Search for the cell housing the specified text and yield its [x, y] center coordinate. 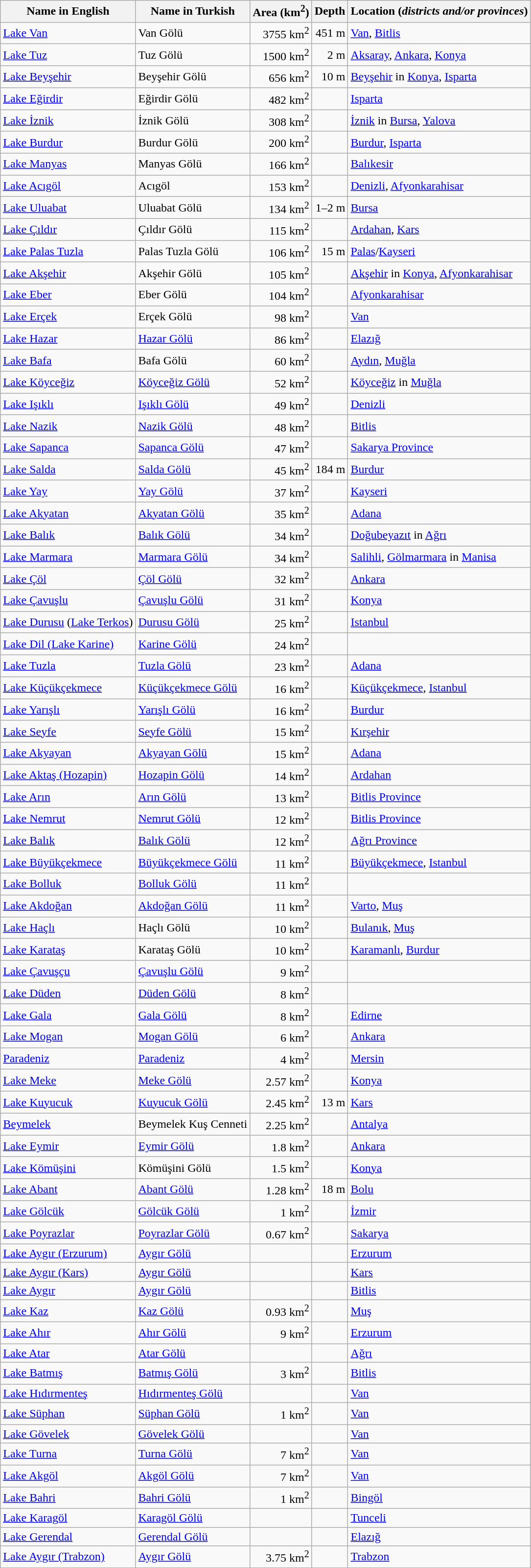
Beymelek Kuş Cenneti [193, 1124]
Van, Bitlis [439, 33]
Salda Gölü [193, 469]
2 m [330, 55]
Lake Aygır (Kars) [68, 1272]
4 km2 [281, 1059]
Marmara Gölü [193, 557]
Lake Nemrut [68, 819]
Düden Gölü [193, 993]
Lake Akgöl [68, 1476]
3.75 km2 [281, 1557]
Akyatan Gölü [193, 513]
Istanbul [439, 622]
Lake Uluabat [68, 208]
Lake Salda [68, 469]
Mogan Gölü [193, 1037]
Salihli, Gölmarmara in Manisa [439, 557]
13 km2 [281, 797]
Lake Karataş [68, 950]
Kömüşini Gölü [193, 1167]
Palas/Kayseri [439, 252]
Lake Bafa [68, 360]
Lake Atar [68, 1353]
Tuz Gölü [193, 55]
Atar Gölü [193, 1353]
Yarışlı Gölü [193, 709]
Büyükçekmece Gölü [193, 862]
31 km2 [281, 600]
Köyceğiz Gölü [193, 382]
Küçükçekmece Gölü [193, 688]
Tunceli [439, 1518]
Süphan Gölü [193, 1413]
Büyükçekmece, Istanbul [439, 862]
184 m [330, 469]
49 km2 [281, 404]
24 km2 [281, 644]
60 km2 [281, 360]
Lake Durusu (Lake Terkos) [68, 622]
482 km2 [281, 99]
Lake Abant [68, 1190]
Antalya [439, 1124]
Aydın, Muğla [439, 360]
Lake Kömüşini [68, 1167]
Karagöl Gölü [193, 1518]
Sakarya Province [439, 448]
Lake Gerendal [68, 1537]
Lake Gölcük [68, 1212]
Edirne [439, 1015]
Lake Aktaş (Hozapin) [68, 775]
Lake Işıklı [68, 404]
Lake Akşehir [68, 273]
Denizli, Afyonkarahisar [439, 186]
Lake Seyfe [68, 732]
Küçükçekmece, Istanbul [439, 688]
37 km2 [281, 492]
Turna Gölü [193, 1454]
Lake Manyas [68, 165]
Batmış Gölü [193, 1373]
Hıdırmenteş Gölü [193, 1393]
Lake Burdur [68, 142]
Mersin [439, 1059]
Abant Gölü [193, 1190]
Lake Düden [68, 993]
Muş [439, 1311]
Bursa [439, 208]
10 m [330, 76]
Lake Aygır (Trabzon) [68, 1557]
Lake Aygır (Erzurum) [68, 1253]
13 m [330, 1102]
Lake Çavuşçu [68, 972]
İznik Gölü [193, 120]
14 km2 [281, 775]
Lake Tuzla [68, 666]
115 km2 [281, 229]
Nemrut Gölü [193, 819]
Location (districts and/or provinces) [439, 12]
1.8 km2 [281, 1146]
Kırşehir [439, 732]
3755 km2 [281, 33]
2.45 km2 [281, 1102]
Lake Bahri [68, 1497]
2.25 km2 [281, 1124]
Poyrazlar Gölü [193, 1233]
Area (km2) [281, 12]
Meke Gölü [193, 1080]
134 km2 [281, 208]
Lake Batmış [68, 1373]
Lake Marmara [68, 557]
Beymelek [68, 1124]
Bolu [439, 1190]
Akgöl Gölü [193, 1476]
52 km2 [281, 382]
Akşehir Gölü [193, 273]
Lake Van [68, 33]
Kaz Gölü [193, 1311]
İzmir [439, 1212]
Ardahan [439, 775]
3 km2 [281, 1373]
Gövelek Gölü [193, 1434]
106 km2 [281, 252]
Lake Çavuşlu [68, 600]
45 km2 [281, 469]
47 km2 [281, 448]
Lake Palas Tuzla [68, 252]
308 km2 [281, 120]
Lake Mogan [68, 1037]
Ağrı Province [439, 840]
23 km2 [281, 666]
Lake Yay [68, 492]
Çıldır Gölü [193, 229]
0.93 km2 [281, 1311]
Eber Gölü [193, 295]
Lake Çıldır [68, 229]
Burdur, Isparta [439, 142]
Lake Dil (Lake Karine) [68, 644]
Gala Gölü [193, 1015]
Çöl Gölü [193, 579]
Hozapin Gölü [193, 775]
153 km2 [281, 186]
Varto, Muş [439, 906]
Afyonkarahisar [439, 295]
Lake İznik [68, 120]
Karine Gölü [193, 644]
Lake Haçlı [68, 927]
Lake Bolluk [68, 884]
Lake Akyatan [68, 513]
Bafa Gölü [193, 360]
656 km2 [281, 76]
Gerendal Gölü [193, 1537]
Akyayan Gölü [193, 753]
Acıgöl [193, 186]
Lake Süphan [68, 1413]
Beyşehir in Konya, Isparta [439, 76]
451 m [330, 33]
Name in Turkish [193, 12]
Balıkesir [439, 165]
Name in English [68, 12]
Hazar Gölü [193, 339]
Bulanık, Muş [439, 927]
Akşehir in Konya, Afyonkarahisar [439, 273]
Lake Küçükçekmece [68, 688]
Lake Erçek [68, 317]
Lake Karagöl [68, 1518]
Arın Gölü [193, 797]
Lake Acıgöl [68, 186]
Van Gölü [193, 33]
Ahır Gölü [193, 1333]
0.67 km2 [281, 1233]
Burdur Gölü [193, 142]
2.57 km2 [281, 1080]
Palas Tuzla Gölü [193, 252]
Erçek Gölü [193, 317]
Eğirdir Gölü [193, 99]
Lake Köyceğiz [68, 382]
Beyşehir Gölü [193, 76]
Kayseri [439, 492]
Denizli [439, 404]
Lake Akyayan [68, 753]
Işıklı Gölü [193, 404]
Lake Turna [68, 1454]
Lake Hıdırmenteş [68, 1393]
Lake Akdoğan [68, 906]
Lake Gala [68, 1015]
Sapanca Gölü [193, 448]
Tuzla Gölü [193, 666]
Lake Ahır [68, 1333]
Lake Büyükçekmece [68, 862]
Uluabat Gölü [193, 208]
Lake Hazar [68, 339]
Köyceğiz in Muğla [439, 382]
Yay Gölü [193, 492]
Durusu Gölü [193, 622]
35 km2 [281, 513]
Lake Eymir [68, 1146]
Lake Nazik [68, 426]
Lake Tuz [68, 55]
Depth [330, 12]
Bingöl [439, 1497]
Lake Çöl [68, 579]
Ağrı [439, 1353]
Lake Arın [68, 797]
Bolluk Gölü [193, 884]
Lake Kaz [68, 1311]
Eymir Gölü [193, 1146]
Nazik Gölü [193, 426]
Gölcük Gölü [193, 1212]
15 m [330, 252]
6 km2 [281, 1037]
Lake Yarışlı [68, 709]
Lake Kuyucuk [68, 1102]
Karamanlı, Burdur [439, 950]
48 km2 [281, 426]
104 km2 [281, 295]
İznik in Bursa, Yalova [439, 120]
Bahri Gölü [193, 1497]
25 km2 [281, 622]
Haçlı Gölü [193, 927]
Lake Beyşehir [68, 76]
Kuyucuk Gölü [193, 1102]
1.28 km2 [281, 1190]
166 km2 [281, 165]
Doğubeyazıt in Ağrı [439, 535]
Seyfe Gölü [193, 732]
Aksaray, Ankara, Konya [439, 55]
Lake Eber [68, 295]
105 km2 [281, 273]
1–2 m [330, 208]
Isparta [439, 99]
Trabzon [439, 1557]
86 km2 [281, 339]
Lake Gövelek [68, 1434]
Lake Aygır [68, 1290]
32 km2 [281, 579]
Manyas Gölü [193, 165]
200 km2 [281, 142]
Lake Meke [68, 1080]
98 km2 [281, 317]
Akdoğan Gölü [193, 906]
Sakarya [439, 1233]
Karataş Gölü [193, 950]
Lake Eğirdir [68, 99]
Lake Poyrazlar [68, 1233]
Lake Sapanca [68, 448]
1500 km2 [281, 55]
18 m [330, 1190]
Ardahan, Kars [439, 229]
1.5 km2 [281, 1167]
